Return the [x, y] coordinate for the center point of the cell that contains the specified text.  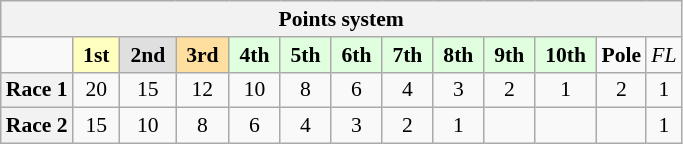
9th [510, 55]
3rd [202, 55]
Points system [342, 19]
Pole [622, 55]
7th [408, 55]
12 [202, 90]
10th [566, 55]
2nd [148, 55]
6th [356, 55]
5th [306, 55]
FL [664, 55]
1st [96, 55]
4th [254, 55]
20 [96, 90]
Race 1 [37, 90]
8th [458, 55]
Race 2 [37, 126]
